Locate the cell with the specified text and output its (x, y) center coordinate. 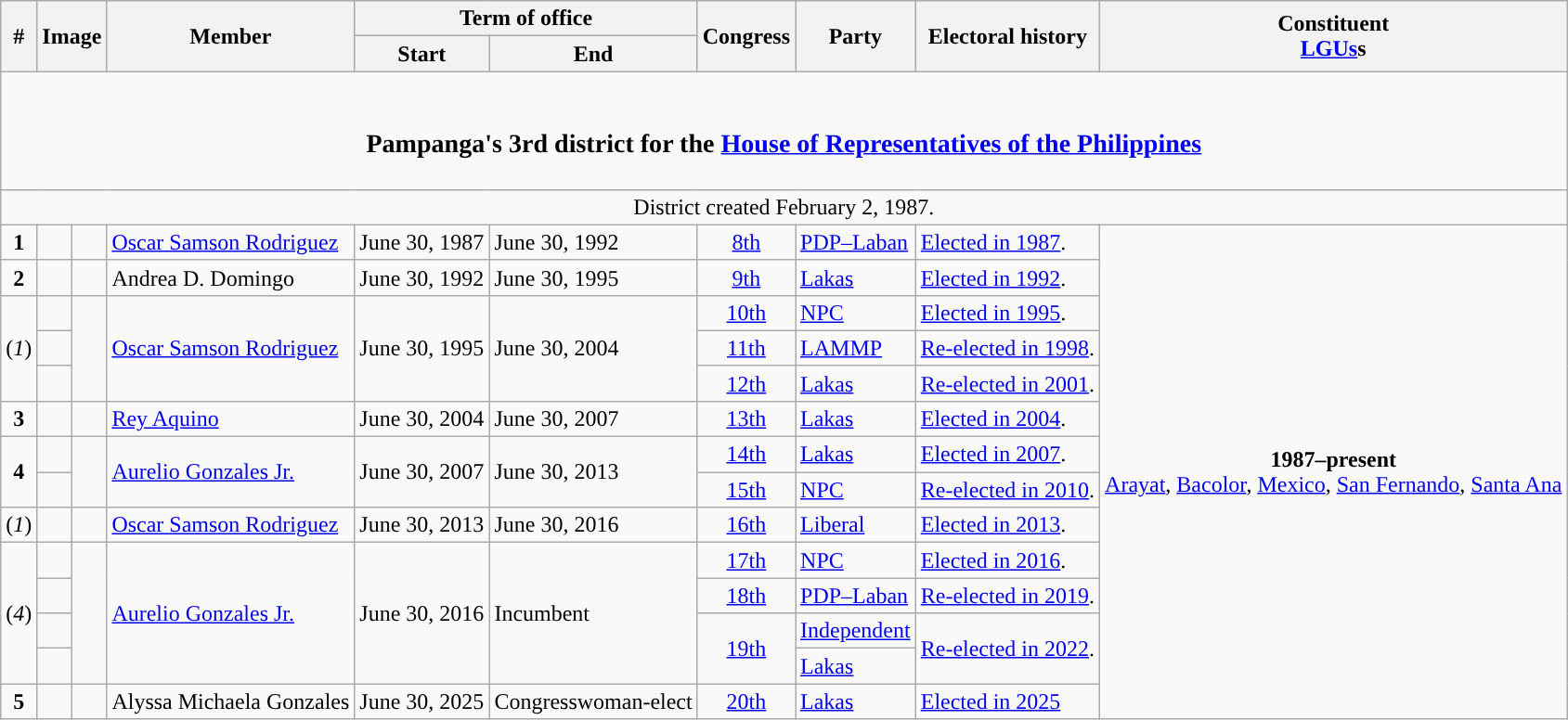
Elected in 2004. (1007, 418)
Start (421, 54)
16th (746, 525)
Term of office (525, 19)
20th (746, 701)
1987–presentArayat, Bacolor, Mexico, San Fernando, Santa Ana (1333, 471)
4 (19, 472)
Congress (746, 36)
18th (746, 596)
19th (746, 649)
(4) (19, 613)
Elected in 2016. (1007, 560)
9th (746, 277)
Incumbent (593, 613)
June 30, 2025 (421, 701)
Liberal (856, 525)
Re-elected in 2001. (1007, 383)
11th (746, 348)
15th (746, 490)
10th (746, 313)
14th (746, 455)
# (19, 36)
Re-elected in 2019. (1007, 596)
LAMMP (856, 348)
Elected in 1995. (1007, 313)
Electoral history (1007, 36)
Pampanga's 3rd district for the House of Representatives of the Philippines (784, 130)
Alyssa Michaela Gonzales (230, 701)
13th (746, 418)
Re-elected in 2022. (1007, 649)
3 (19, 418)
Re-elected in 2010. (1007, 490)
Independent (856, 631)
Re-elected in 1998. (1007, 348)
Elected in 2013. (1007, 525)
Elected in 2025 (1007, 701)
Rey Aquino (230, 418)
Elected in 2007. (1007, 455)
17th (746, 560)
Member (230, 36)
Elected in 1987. (1007, 242)
Party (856, 36)
2 (19, 277)
Elected in 1992. (1007, 277)
District created February 2, 1987. (784, 207)
5 (19, 701)
Andrea D. Domingo (230, 277)
12th (746, 383)
ConstituentLGUss (1333, 36)
8th (746, 242)
June 30, 1987 (421, 242)
1 (19, 242)
End (593, 54)
Congresswoman-elect (593, 701)
Image (72, 36)
